Output the (x, y) coordinate of the center of the cell containing the given text.  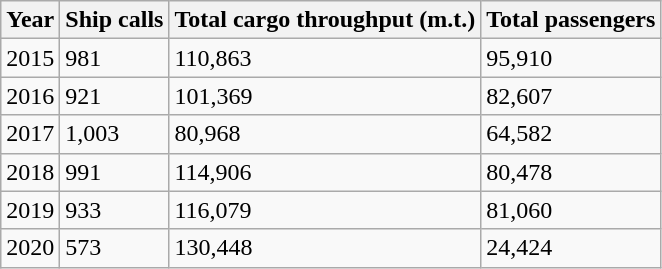
95,910 (571, 58)
101,369 (325, 96)
2020 (30, 248)
130,448 (325, 248)
2017 (30, 134)
64,582 (571, 134)
573 (114, 248)
1,003 (114, 134)
Year (30, 20)
110,863 (325, 58)
81,060 (571, 210)
2016 (30, 96)
Total passengers (571, 20)
2019 (30, 210)
933 (114, 210)
82,607 (571, 96)
Ship calls (114, 20)
24,424 (571, 248)
2018 (30, 172)
991 (114, 172)
116,079 (325, 210)
114,906 (325, 172)
80,968 (325, 134)
Total cargo throughput (m.t.) (325, 20)
2015 (30, 58)
981 (114, 58)
921 (114, 96)
80,478 (571, 172)
